Scan for the cell matching the given text and deliver its [X, Y] coordinate at center. 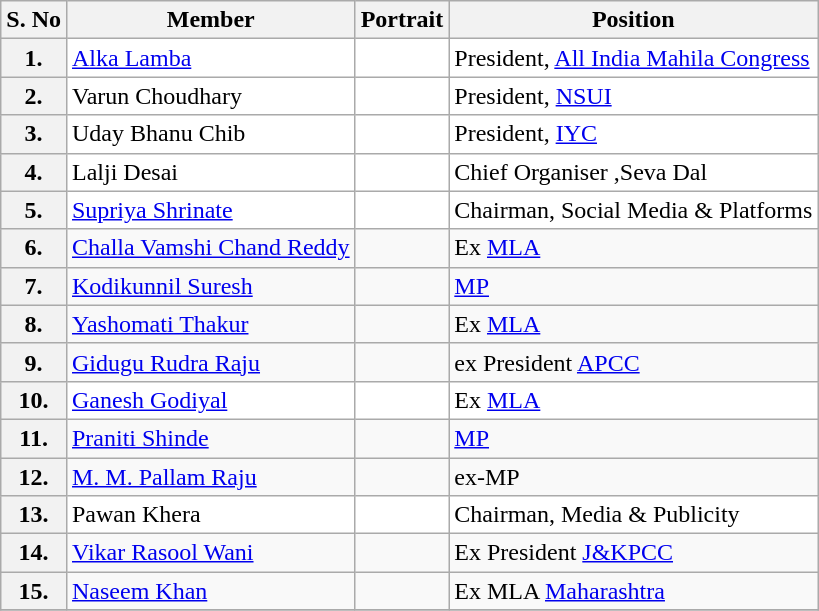
Position [634, 20]
Yashomati Thakur [210, 324]
7. [34, 286]
Portrait [402, 20]
6. [34, 248]
11. [34, 438]
2. [34, 96]
Uday Bhanu Chib [210, 134]
9. [34, 362]
Ex President J&KPCC [634, 553]
13. [34, 515]
Ganesh Godiyal [210, 400]
M. M. Pallam Raju [210, 477]
Vikar Rasool Wani [210, 553]
4. [34, 172]
S. No [34, 20]
Pawan Khera [210, 515]
3. [34, 134]
Lalji Desai [210, 172]
Gidugu Rudra Raju [210, 362]
1. [34, 58]
Supriya Shrinate [210, 210]
Varun Choudhary [210, 96]
Chairman, Social Media & Platforms [634, 210]
12. [34, 477]
ex-MP [634, 477]
ex President APCC [634, 362]
Alka Lamba [210, 58]
14. [34, 553]
Kodikunnil Suresh [210, 286]
10. [34, 400]
8. [34, 324]
Praniti Shinde [210, 438]
Naseem Khan [210, 591]
5. [34, 210]
President, IYC [634, 134]
15. [34, 591]
Chief Organiser ,Seva Dal [634, 172]
Challa Vamshi Chand Reddy [210, 248]
Member [210, 20]
President, NSUI [634, 96]
President, All India Mahila Congress [634, 58]
Ex MLA Maharashtra [634, 591]
Chairman, Media & Publicity [634, 515]
